Capture the cell that displays the provided text and extract its [x, y] central coordinate. 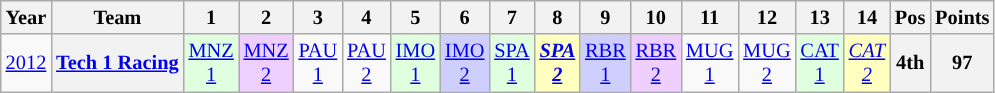
2 [266, 17]
13 [820, 17]
SPA2 [558, 63]
MUG2 [766, 63]
7 [512, 17]
1 [212, 17]
Points [962, 17]
Year [26, 17]
9 [605, 17]
CAT1 [820, 63]
4 [366, 17]
6 [464, 17]
IMO1 [416, 63]
4th [910, 63]
Team [117, 17]
10 [656, 17]
14 [867, 17]
MUG1 [710, 63]
2012 [26, 63]
SPA1 [512, 63]
Tech 1 Racing [117, 63]
MNZ1 [212, 63]
PAU1 [318, 63]
IMO2 [464, 63]
Pos [910, 17]
RBR1 [605, 63]
11 [710, 17]
CAT2 [867, 63]
PAU2 [366, 63]
RBR2 [656, 63]
97 [962, 63]
8 [558, 17]
3 [318, 17]
MNZ2 [266, 63]
12 [766, 17]
5 [416, 17]
